Pinpoint the cell where the given text exists, returning its (X, Y) midpoint coordinate. 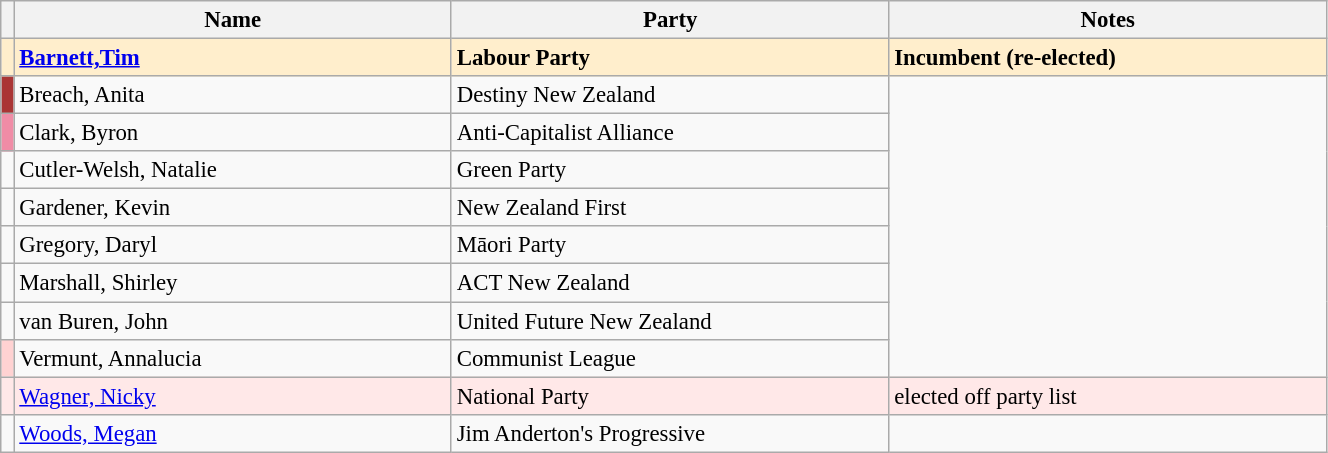
elected off party list (1108, 396)
ACT New Zealand (670, 283)
Vermunt, Annalucia (232, 358)
Labour Party (670, 58)
Communist League (670, 358)
Gardener, Kevin (232, 208)
Marshall, Shirley (232, 283)
Incumbent (re-elected) (1108, 58)
United Future New Zealand (670, 321)
Party (670, 20)
Woods, Megan (232, 433)
Jim Anderton's Progressive (670, 433)
Breach, Anita (232, 95)
Name (232, 20)
Gregory, Daryl (232, 245)
van Buren, John (232, 321)
Anti-Capitalist Alliance (670, 133)
Clark, Byron (232, 133)
National Party (670, 396)
Wagner, Nicky (232, 396)
Notes (1108, 20)
New Zealand First (670, 208)
Barnett,Tim (232, 58)
Destiny New Zealand (670, 95)
Cutler-Welsh, Natalie (232, 170)
Māori Party (670, 245)
Green Party (670, 170)
